Provide the (x, y) coordinate of the cell's center where the given text is located.  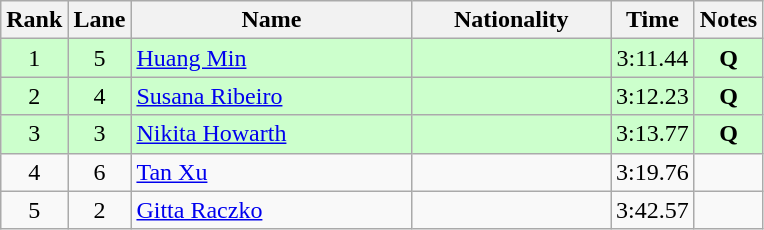
Gitta Raczko (272, 210)
3:13.77 (653, 134)
Susana Ribeiro (272, 96)
Nationality (512, 20)
Time (653, 20)
Lane (100, 20)
6 (100, 172)
Notes (728, 20)
Rank (34, 20)
1 (34, 58)
3:12.23 (653, 96)
3:42.57 (653, 210)
Name (272, 20)
3:19.76 (653, 172)
Nikita Howarth (272, 134)
Tan Xu (272, 172)
3:11.44 (653, 58)
Huang Min (272, 58)
